Detect which cell encompasses the target text, then output its [x, y] center coordinate. 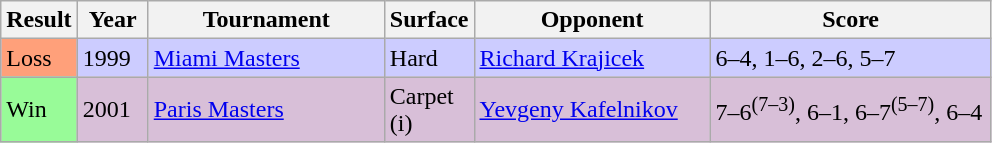
Yevgeny Kafelnikov [592, 110]
Richard Krajicek [592, 58]
Tournament [266, 20]
Miami Masters [266, 58]
Surface [429, 20]
2001 [112, 110]
1999 [112, 58]
6–4, 1–6, 2–6, 5–7 [850, 58]
Score [850, 20]
Carpet (i) [429, 110]
Hard [429, 58]
Win [39, 110]
Paris Masters [266, 110]
Year [112, 20]
Opponent [592, 20]
7–6(7–3), 6–1, 6–7(5–7), 6–4 [850, 110]
Loss [39, 58]
Result [39, 20]
